Provide the (x, y) coordinate of the cell's center where the given text is located.  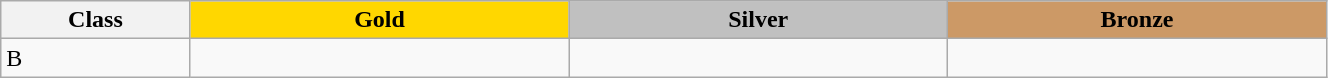
Class (96, 20)
Silver (758, 20)
Bronze (1138, 20)
B (96, 58)
Gold (380, 20)
